Return the (X, Y) coordinate for the center point of the cell that contains the specified text.  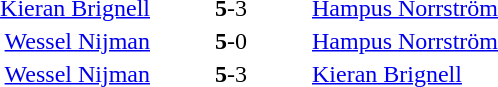
5-0 (230, 41)
